Scan for the cell matching the given text and deliver its [X, Y] coordinate at center. 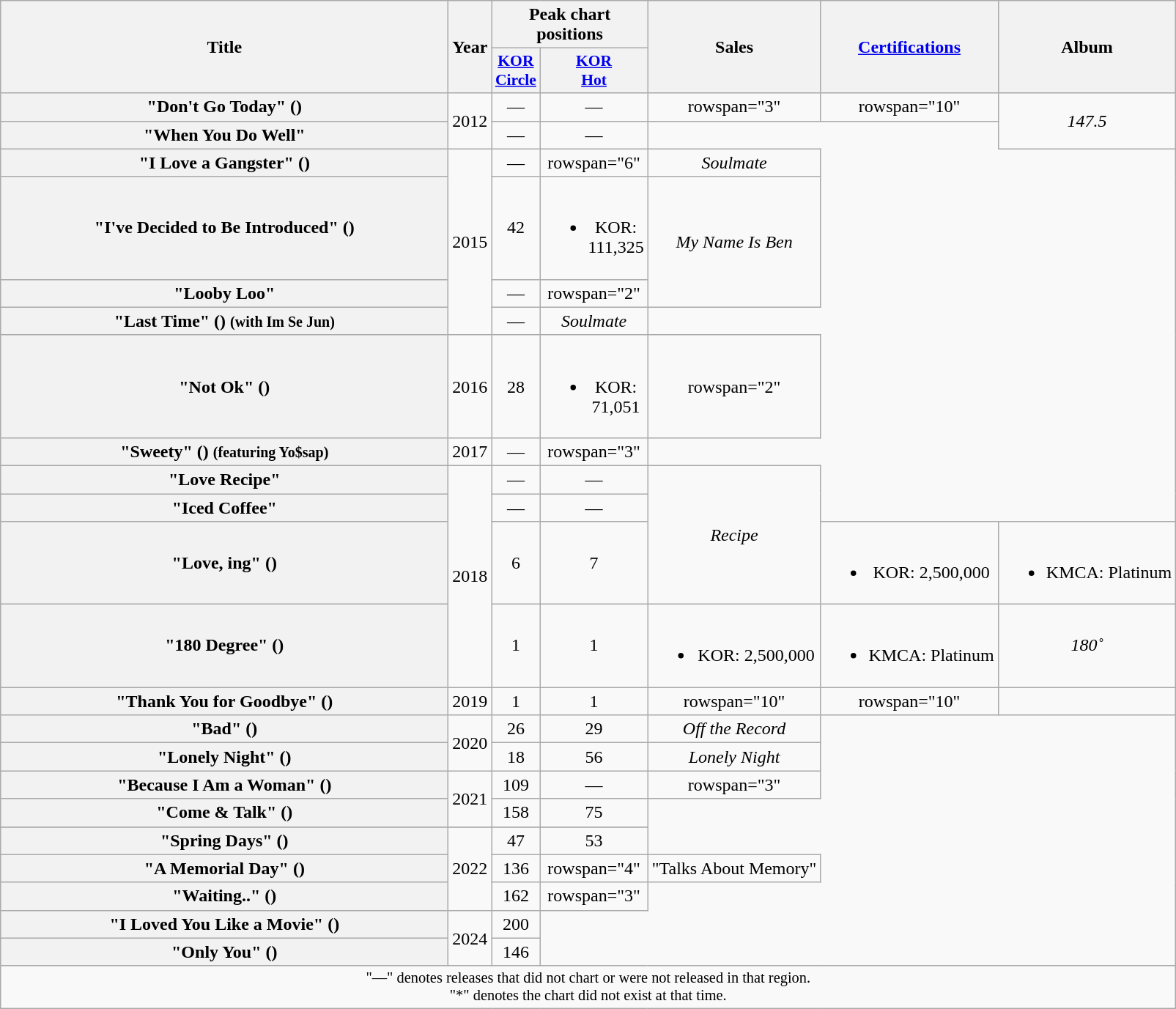
"Spring Days" () [224, 840]
"Last Time" () (with Im Se Jun) [224, 321]
18 [516, 757]
"When You Do Well" [224, 135]
"Not Ok" () [224, 386]
Lonely Night [734, 757]
53 [593, 840]
Off the Record [734, 729]
2024 [470, 938]
"Iced Coffee" [224, 508]
"Thank You for Goodbye" () [224, 701]
109 [516, 785]
"I Loved You Like a Movie" () [224, 924]
2019 [470, 701]
26 [516, 729]
56 [593, 757]
2020 [470, 743]
"Love Recipe" [224, 479]
7 [593, 563]
2016 [470, 386]
"Looby Loo" [224, 293]
"I've Decided to Be Introduced" () [224, 228]
75 [593, 813]
2018 [470, 576]
Certifications [909, 47]
"Because I Am a Woman" () [224, 785]
"Don't Go Today" () [224, 107]
42 [516, 228]
"180 Degree" () [224, 646]
Year [470, 47]
136 [516, 868]
KORCircle [516, 70]
"Waiting.." () [224, 896]
28 [516, 386]
162 [516, 896]
"I Love a Gangster" () [224, 163]
200 [516, 924]
"Lonely Night" () [224, 757]
2021 [470, 799]
180˚ [1087, 646]
Peak chart positions [570, 25]
KOR: 71,051 [593, 386]
47 [516, 840]
rowspan="4" [593, 868]
147.5 [1087, 121]
"Talks About Memory" [734, 868]
146 [516, 952]
KORHot [593, 70]
Recipe [734, 535]
"Only You" () [224, 952]
2022 [470, 868]
"—" denotes releases that did not chart or were not released in that region."*" denotes the chart did not exist at that time. [588, 987]
158 [516, 813]
rowspan="6" [593, 163]
"Love, ing" () [224, 563]
2017 [470, 451]
"Sweety" () (featuring Yo$sap) [224, 451]
Album [1087, 47]
2012 [470, 121]
6 [516, 563]
Sales [734, 47]
Title [224, 47]
"Come & Talk" () [224, 813]
2015 [470, 242]
KOR: 111,325 [593, 228]
"Bad" () [224, 729]
29 [593, 729]
"A Memorial Day" () [224, 868]
My Name Is Ben [734, 242]
